Output the [x, y] coordinate of the center of the cell containing the given text.  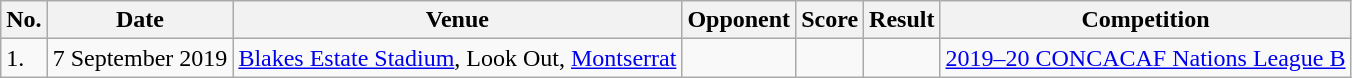
1. [24, 58]
7 September 2019 [140, 58]
No. [24, 20]
Blakes Estate Stadium, Look Out, Montserrat [458, 58]
Competition [1146, 20]
Venue [458, 20]
Date [140, 20]
Result [902, 20]
Score [830, 20]
Opponent [739, 20]
2019–20 CONCACAF Nations League B [1146, 58]
